Provide the (X, Y) coordinate of the cell's center where the given text is located.  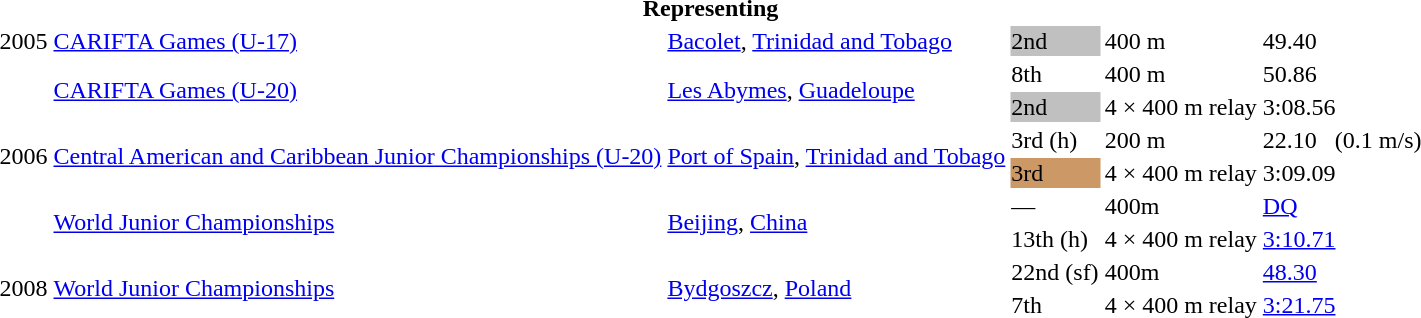
Central American and Caribbean Junior Championships (U-20) (358, 156)
Beijing, China (836, 222)
22nd (sf) (1055, 272)
Port of Spain, Trinidad and Tobago (836, 156)
3rd (h) (1055, 140)
World Junior Championships (358, 222)
Bacolet, Trinidad and Tobago (836, 41)
— (1055, 206)
8th (1055, 74)
3rd (1055, 173)
CARIFTA Games (U-20) (358, 90)
13th (h) (1055, 239)
Les Abymes, Guadeloupe (836, 90)
200 m (1180, 140)
CARIFTA Games (U-17) (358, 41)
